Locate the cell with the specified text and output its [X, Y] center coordinate. 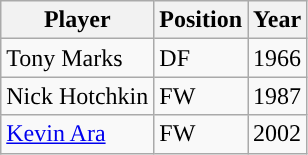
Position [201, 20]
1987 [278, 96]
Kevin Ara [78, 134]
Player [78, 20]
Tony Marks [78, 58]
Year [278, 20]
DF [201, 58]
Nick Hotchkin [78, 96]
1966 [278, 58]
2002 [278, 134]
